Detect which cell encompasses the target text, then output its (X, Y) center coordinate. 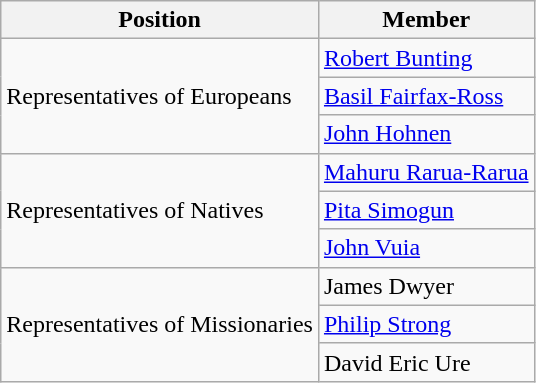
John Vuia (426, 248)
Representatives of Missionaries (160, 324)
David Eric Ure (426, 362)
John Hohnen (426, 134)
Mahuru Rarua-Rarua (426, 172)
Representatives of Natives (160, 210)
Pita Simogun (426, 210)
Basil Fairfax-Ross (426, 96)
Representatives of Europeans (160, 96)
Robert Bunting (426, 58)
Position (160, 20)
Member (426, 20)
Philip Strong (426, 324)
James Dwyer (426, 286)
